Identify which cell holds the provided text, then report its (x, y) central coordinate. 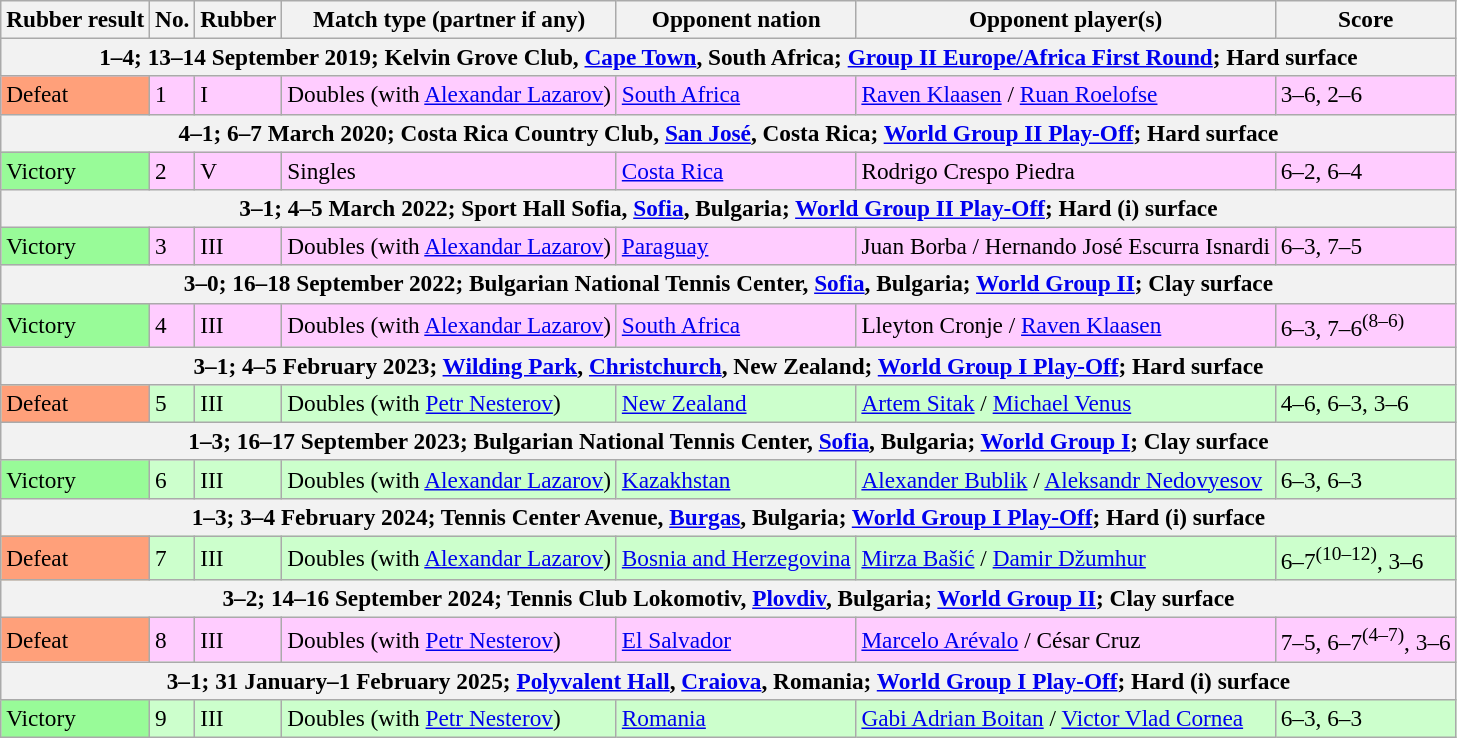
6–3, 7–6(8–6) (1366, 325)
3–1; 31 January–1 February 2025; Polyvalent Hall, Craiova, Romania; World Group I Play-Off; Hard (i) surface (728, 680)
8 (172, 639)
6–7(10–12), 3–6 (1366, 557)
Score (1366, 19)
Match type (partner if any) (450, 19)
4 (172, 325)
Rubber (238, 19)
3–2; 14–16 September 2024; Tennis Club Lokomotiv, Plovdiv, Bulgaria; World Group II; Clay surface (728, 599)
1–3; 3–4 February 2024; Tennis Center Avenue, Burgas, Bulgaria; World Group I Play-Off; Hard (i) surface (728, 517)
Artem Sitak / Michael Venus (1066, 403)
7 (172, 557)
No. (172, 19)
Costa Rica (736, 170)
3 (172, 246)
Bosnia and Herzegovina (736, 557)
5 (172, 403)
6–2, 6–4 (1366, 170)
6–3, 7–5 (1366, 246)
El Salvador (736, 639)
Opponent nation (736, 19)
Mirza Bašić / Damir Džumhur (1066, 557)
Opponent player(s) (1066, 19)
3–0; 16–18 September 2022; Bulgarian National Tennis Center, Sofia, Bulgaria; World Group II; Clay surface (728, 284)
Marcelo Arévalo / César Cruz (1066, 639)
1–4; 13–14 September 2019; Kelvin Grove Club, Cape Town, South Africa; Group II Europe/Africa First Round; Hard surface (728, 57)
I (238, 95)
3–1; 4–5 February 2023; Wilding Park, Christchurch, New Zealand; World Group I Play-Off; Hard surface (728, 366)
7–5, 6–7(4–7), 3–6 (1366, 639)
Paraguay (736, 246)
2 (172, 170)
3–1; 4–5 March 2022; Sport Hall Sofia, Sofia, Bulgaria; World Group II Play-Off; Hard (i) surface (728, 208)
4–1; 6–7 March 2020; Costa Rica Country Club, San José, Costa Rica; World Group II Play-Off; Hard surface (728, 133)
New Zealand (736, 403)
Gabi Adrian Boitan / Victor Vlad Cornea (1066, 718)
V (238, 170)
Rubber result (76, 19)
Raven Klaasen / Ruan Roelofse (1066, 95)
4–6, 6–3, 3–6 (1366, 403)
Singles (450, 170)
1 (172, 95)
1–3; 16–17 September 2023; Bulgarian National Tennis Center, Sofia, Bulgaria; World Group I; Clay surface (728, 441)
Kazakhstan (736, 479)
Lleyton Cronje / Raven Klaasen (1066, 325)
Rodrigo Crespo Piedra (1066, 170)
3–6, 2–6 (1366, 95)
Alexander Bublik / Aleksandr Nedovyesov (1066, 479)
9 (172, 718)
Romania (736, 718)
Juan Borba / Hernando José Escurra Isnardi (1066, 246)
6 (172, 479)
